Extract the [x, y] coordinate from the center of the cell holding the provided text.  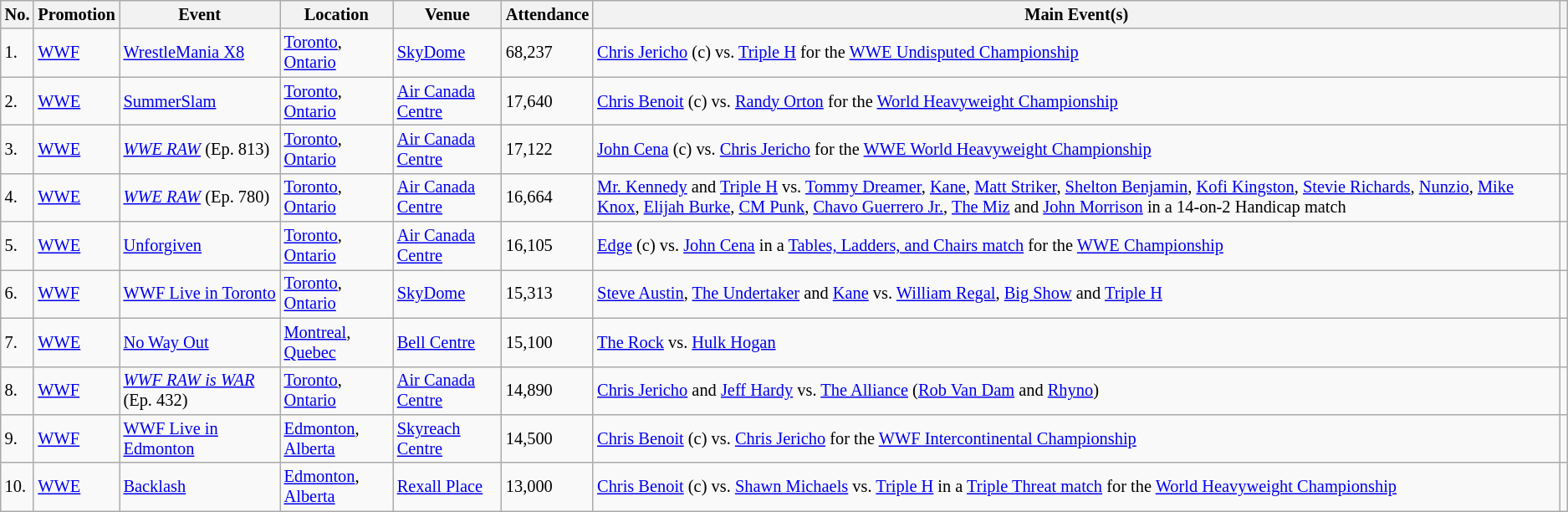
Main Event(s) [1076, 14]
15,313 [547, 294]
6. [18, 294]
Unforgiven [200, 246]
Chris Benoit (c) vs. Shawn Michaels vs. Triple H in a Triple Threat match for the World Heavyweight Championship [1076, 487]
Chris Jericho and Jeff Hardy vs. The Alliance (Rob Van Dam and Rhyno) [1076, 391]
5. [18, 246]
4. [18, 197]
Edge (c) vs. John Cena in a Tables, Ladders, and Chairs match for the WWE Championship [1076, 246]
Venue [447, 14]
Chris Jericho (c) vs. Triple H for the WWE Undisputed Championship [1076, 53]
16,664 [547, 197]
Rexall Place [447, 487]
14,500 [547, 438]
WWF RAW is WAR (Ep. 432) [200, 391]
3. [18, 149]
WrestleMania X8 [200, 53]
17,640 [547, 101]
8. [18, 391]
Backlash [200, 487]
9. [18, 438]
15,100 [547, 342]
The Rock vs. Hulk Hogan [1076, 342]
Bell Centre [447, 342]
10. [18, 487]
WWE RAW (Ep. 780) [200, 197]
Montreal, Quebec [336, 342]
1. [18, 53]
Chris Benoit (c) vs. Randy Orton for the World Heavyweight Championship [1076, 101]
Attendance [547, 14]
No Way Out [200, 342]
14,890 [547, 391]
Promotion [76, 14]
Event [200, 14]
SummerSlam [200, 101]
68,237 [547, 53]
Skyreach Centre [447, 438]
WWF Live in Toronto [200, 294]
17,122 [547, 149]
16,105 [547, 246]
Steve Austin, The Undertaker and Kane vs. William Regal, Big Show and Triple H [1076, 294]
No. [18, 14]
Chris Benoit (c) vs. Chris Jericho for the WWF Intercontinental Championship [1076, 438]
13,000 [547, 487]
7. [18, 342]
2. [18, 101]
WWF Live in Edmonton [200, 438]
Location [336, 14]
WWE RAW (Ep. 813) [200, 149]
John Cena (c) vs. Chris Jericho for the WWE World Heavyweight Championship [1076, 149]
